Locate the cell with the specified text and output its (X, Y) center coordinate. 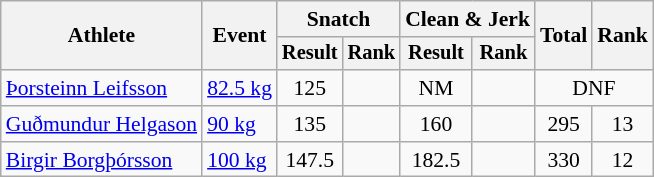
Þorsteinn Leifsson (102, 88)
125 (310, 88)
Event (240, 36)
135 (310, 124)
160 (436, 124)
DNF (594, 88)
Clean & Jerk (468, 19)
Guðmundur Helgason (102, 124)
82.5 kg (240, 88)
Total (564, 36)
90 kg (240, 124)
Snatch (338, 19)
13 (622, 124)
295 (564, 124)
Athlete (102, 36)
NM (436, 88)
